Provide the [x, y] coordinate of the cell's center where the given text is located.  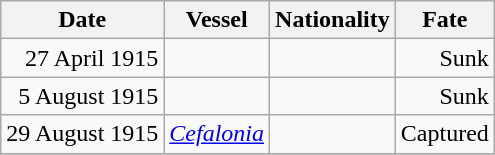
5 August 1915 [82, 96]
Captured [444, 134]
Date [82, 20]
29 August 1915 [82, 134]
27 April 1915 [82, 58]
Vessel [217, 20]
Fate [444, 20]
Nationality [333, 20]
Cefalonia [217, 134]
